Return the (x, y) coordinate for the center point of the cell that contains the specified text.  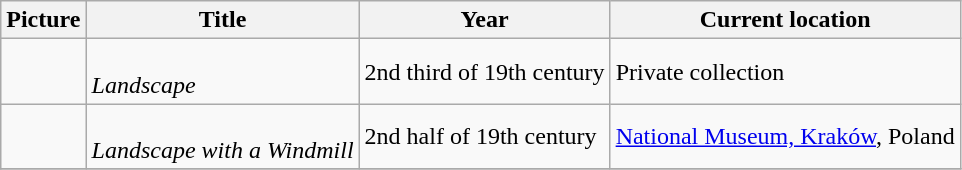
2nd half of 19th century (484, 136)
Landscape (222, 72)
National Museum, Kraków, Poland (785, 136)
Current location (785, 20)
Picture (44, 20)
2nd third of 19th century (484, 72)
Title (222, 20)
Year (484, 20)
Landscape with a Windmill (222, 136)
Private collection (785, 72)
